Determine the (x, y) coordinate at the center of the cell enclosing the given text.  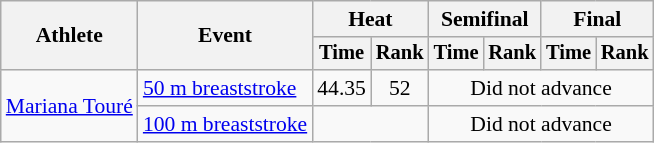
50 m breaststroke (225, 88)
Mariana Touré (70, 106)
Heat (370, 19)
Event (225, 36)
100 m breaststroke (225, 124)
Athlete (70, 36)
52 (400, 88)
Semifinal (485, 19)
44.35 (342, 88)
Final (597, 19)
